Return [x, y] of the center of cell containing provided text 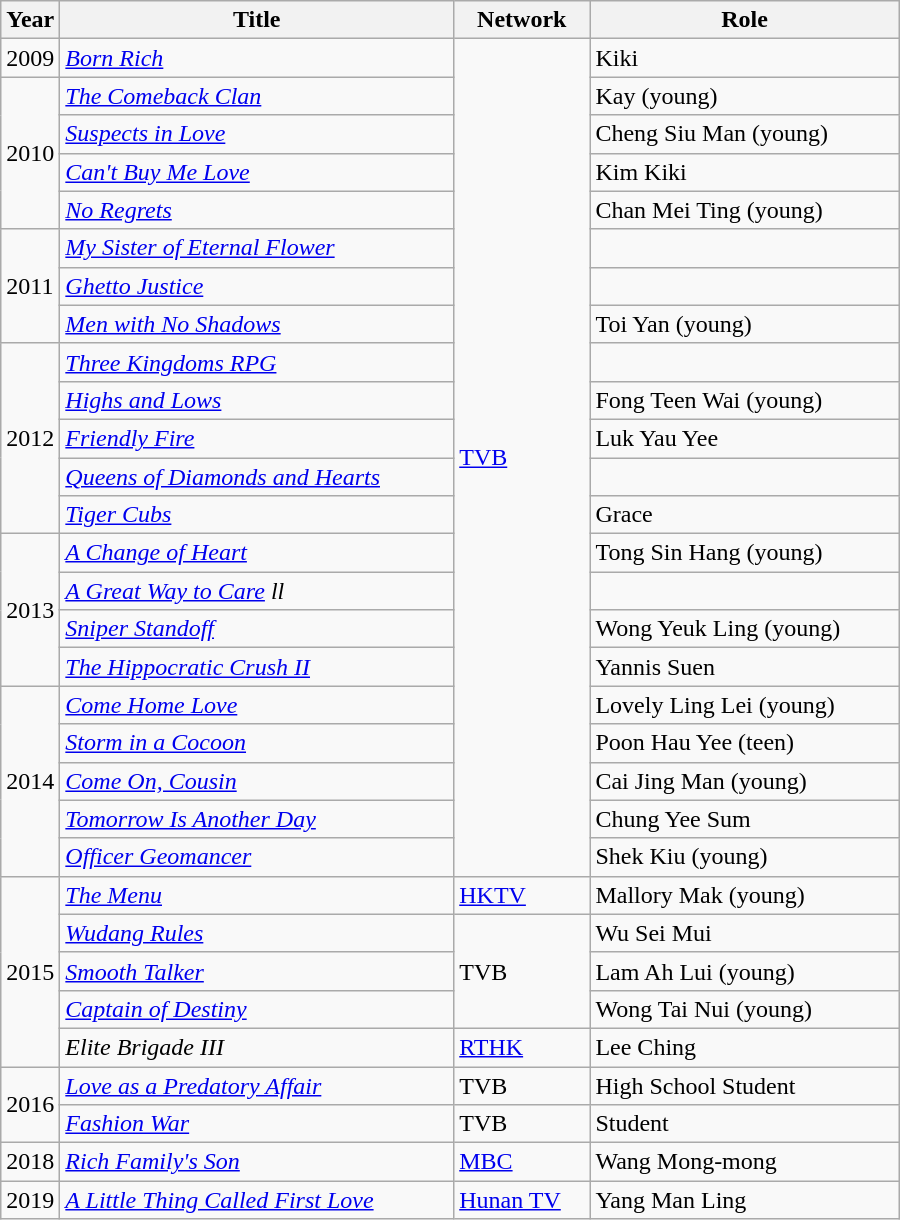
2013 [30, 610]
A Little Thing Called First Love [257, 1200]
Year [30, 20]
Luk Yau Yee [744, 438]
Yang Man Ling [744, 1200]
Rich Family's Son [257, 1162]
Kiki [744, 58]
Smooth Talker [257, 971]
Officer Geomancer [257, 857]
Suspects in Love [257, 134]
Highs and Lows [257, 400]
2018 [30, 1162]
Lovely Ling Lei (young) [744, 705]
Captain of Destiny [257, 1009]
2014 [30, 781]
My Sister of Eternal Flower [257, 248]
Hunan TV [522, 1200]
Come Home Love [257, 705]
A Change of Heart [257, 553]
Sniper Standoff [257, 629]
Can't Buy Me Love [257, 172]
Wong Yeuk Ling (young) [744, 629]
Wu Sei Mui [744, 933]
Kim Kiki [744, 172]
2012 [30, 438]
Title [257, 20]
Three Kingdoms RPG [257, 362]
Ghetto Justice [257, 286]
Come On, Cousin [257, 781]
Mallory Mak (young) [744, 895]
Queens of Diamonds and Hearts [257, 477]
Poon Hau Yee (teen) [744, 743]
Born Rich [257, 58]
Friendly Fire [257, 438]
Tiger Cubs [257, 515]
2019 [30, 1200]
Network [522, 20]
HKTV [522, 895]
MBC [522, 1162]
Chan Mei Ting (young) [744, 210]
Chung Yee Sum [744, 819]
Kay (young) [744, 96]
Storm in a Cocoon [257, 743]
Student [744, 1124]
Cheng Siu Man (young) [744, 134]
RTHK [522, 1047]
Lam Ah Lui (young) [744, 971]
The Comeback Clan [257, 96]
Lee Ching [744, 1047]
Tomorrow Is Another Day [257, 819]
Elite Brigade III [257, 1047]
Grace [744, 515]
Men with No Shadows [257, 324]
2015 [30, 971]
2011 [30, 286]
Fashion War [257, 1124]
Love as a Predatory Affair [257, 1085]
Wudang Rules [257, 933]
The Menu [257, 895]
Cai Jing Man (young) [744, 781]
High School Student [744, 1085]
Yannis Suen [744, 667]
Tong Sin Hang (young) [744, 553]
Toi Yan (young) [744, 324]
2009 [30, 58]
2010 [30, 153]
Shek Kiu (young) [744, 857]
Role [744, 20]
No Regrets [257, 210]
Wong Tai Nui (young) [744, 1009]
The Hippocratic Crush II [257, 667]
Fong Teen Wai (young) [744, 400]
A Great Way to Care ll [257, 591]
2016 [30, 1104]
Wang Mong-mong [744, 1162]
